Detect which cell encompasses the target text, then output its [x, y] center coordinate. 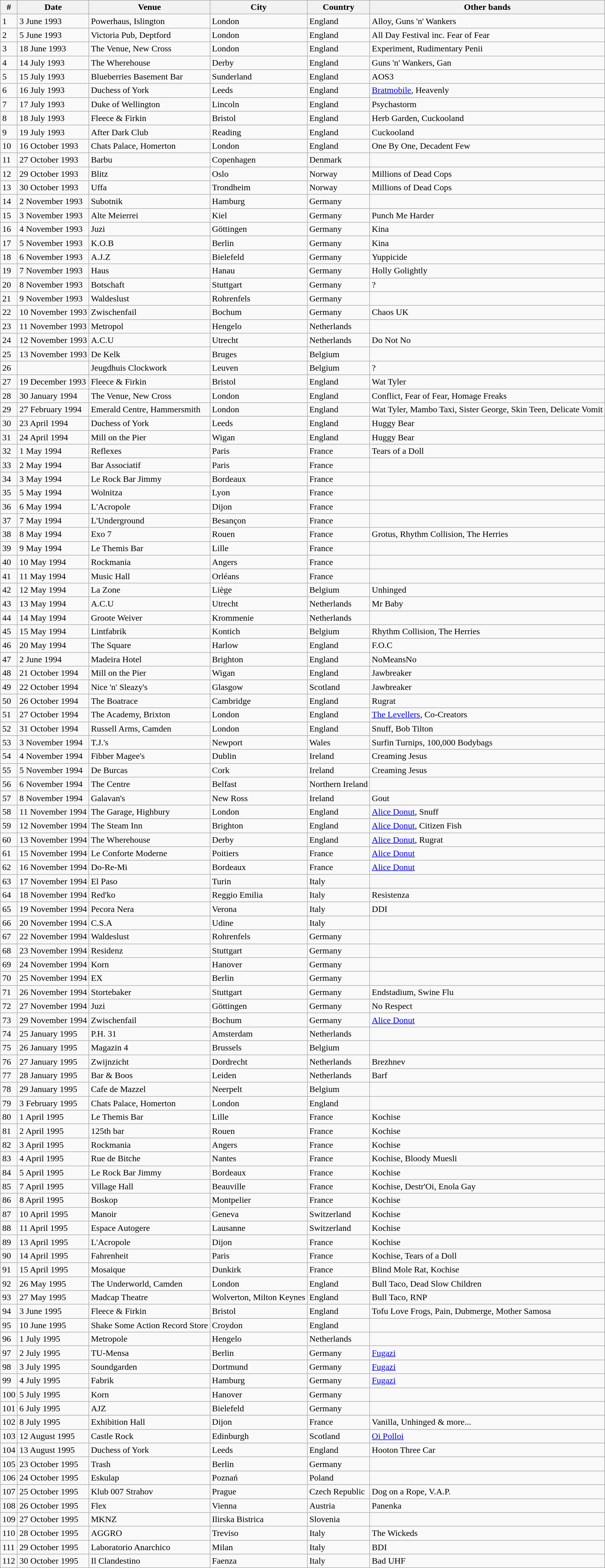
City [259, 7]
27 February 1994 [53, 410]
Brezhnev [487, 1062]
73 [9, 1020]
28 [9, 395]
19 July 1993 [53, 132]
Milan [259, 1547]
26 October 1995 [53, 1506]
Lintfabrik [149, 632]
Alice Donut, Citizen Fish [487, 826]
El Paso [149, 881]
AGGRO [149, 1533]
New Ross [259, 798]
8 April 1995 [53, 1200]
64 [9, 895]
78 [9, 1089]
44 [9, 618]
26 November 1994 [53, 992]
8 November 1994 [53, 798]
98 [9, 1367]
11 November 1993 [53, 326]
32 [9, 451]
40 [9, 562]
30 October 1995 [53, 1561]
39 [9, 548]
94 [9, 1311]
Harlow [259, 645]
85 [9, 1186]
Uffa [149, 188]
3 February 1995 [53, 1103]
26 May 1995 [53, 1283]
4 November 1994 [53, 756]
100 [9, 1395]
Dordrecht [259, 1062]
Montpelier [259, 1200]
111 [9, 1547]
6 November 1993 [53, 257]
After Dark Club [149, 132]
Music Hall [149, 576]
Date [53, 7]
Punch Me Harder [487, 215]
Trash [149, 1464]
3 November 1993 [53, 215]
1 July 1995 [53, 1339]
Alte Meierrei [149, 215]
1 April 1995 [53, 1117]
18 June 1993 [53, 49]
Tears of a Doll [487, 451]
4 July 1995 [53, 1381]
57 [9, 798]
47 [9, 659]
Treviso [259, 1533]
42 [9, 590]
Exhibition Hall [149, 1422]
13 April 1995 [53, 1242]
Wales [339, 742]
Reggio Emilia [259, 895]
18 November 1994 [53, 895]
7 April 1995 [53, 1186]
24 April 1994 [53, 437]
The Wickeds [487, 1533]
25 November 1994 [53, 978]
3 November 1994 [53, 742]
21 October 1994 [53, 673]
Barbu [149, 160]
14 July 1993 [53, 63]
The Centre [149, 784]
5 November 1993 [53, 243]
La Zone [149, 590]
Country [339, 7]
8 July 1995 [53, 1422]
2 [9, 35]
Reading [259, 132]
15 July 1993 [53, 77]
Bull Taco, RNP [487, 1298]
28 January 1995 [53, 1076]
76 [9, 1062]
6 July 1995 [53, 1408]
27 [9, 382]
Nice 'n' Sleazy's [149, 687]
22 November 1994 [53, 937]
Leuven [259, 368]
2 April 1995 [53, 1131]
11 April 1995 [53, 1228]
71 [9, 992]
13 May 1994 [53, 604]
Galavan's [149, 798]
89 [9, 1242]
Dublin [259, 756]
Dunkirk [259, 1269]
Bruges [259, 354]
34 [9, 479]
Czech Republic [339, 1491]
17 [9, 243]
Vienna [259, 1506]
87 [9, 1214]
Wat Tyler, Mambo Taxi, Sister George, Skin Teen, Delicate Vomit [487, 410]
25 January 1995 [53, 1034]
8 November 1993 [53, 285]
1 May 1994 [53, 451]
38 [9, 534]
5 June 1993 [53, 35]
95 [9, 1325]
Duke of Wellington [149, 104]
54 [9, 756]
36 [9, 507]
Udine [259, 923]
49 [9, 687]
5 July 1995 [53, 1395]
Poznań [259, 1478]
Fibber Magee's [149, 756]
Le Conforte Moderne [149, 854]
10 May 1994 [53, 562]
Kochise, Bloody Muesli [487, 1159]
72 [9, 1006]
Eskulap [149, 1478]
NoMeansNo [487, 659]
Other bands [487, 7]
69 [9, 964]
105 [9, 1464]
Bar & Boos [149, 1076]
65 [9, 909]
Blitz [149, 174]
Dortmund [259, 1367]
112 [9, 1561]
20 [9, 285]
Village Hall [149, 1186]
110 [9, 1533]
45 [9, 632]
Northern Ireland [339, 784]
15 April 1995 [53, 1269]
Besançon [259, 520]
Belfast [259, 784]
Russell Arms, Camden [149, 729]
50 [9, 701]
96 [9, 1339]
103 [9, 1436]
79 [9, 1103]
Residenz [149, 951]
Zwijnzicht [149, 1062]
67 [9, 937]
63 [9, 881]
BDI [487, 1547]
99 [9, 1381]
3 June 1993 [53, 21]
Leiden [259, 1076]
Ilirska Bistrica [259, 1520]
Lyon [259, 493]
Cork [259, 770]
14 May 1994 [53, 618]
Blind Mole Rat, Kochise [487, 1269]
8 May 1994 [53, 534]
The Steam Inn [149, 826]
Klub 007 Strahov [149, 1491]
5 April 1995 [53, 1173]
19 [9, 271]
29 November 1994 [53, 1020]
10 [9, 146]
Laboratorio Anarchico [149, 1547]
F.O.C [487, 645]
Wolnitza [149, 493]
Metropol [149, 326]
70 [9, 978]
Chaos UK [487, 312]
2 November 1993 [53, 202]
Castle Rock [149, 1436]
17 July 1993 [53, 104]
Red'ko [149, 895]
27 October 1995 [53, 1520]
Krommenie [259, 618]
Kontich [259, 632]
Rhythm Collision, The Herries [487, 632]
Oi Polloi [487, 1436]
Madcap Theatre [149, 1298]
TU-Mensa [149, 1353]
17 November 1994 [53, 881]
46 [9, 645]
Hanau [259, 271]
Mr Baby [487, 604]
25 [9, 354]
Boskop [149, 1200]
16 [9, 229]
20 May 1994 [53, 645]
Powerhaus, Islington [149, 21]
31 October 1994 [53, 729]
Flex [149, 1506]
28 October 1995 [53, 1533]
Pecora Nera [149, 909]
19 December 1993 [53, 382]
19 November 1994 [53, 909]
Bar Associatif [149, 465]
21 [9, 299]
Neerpelt [259, 1089]
37 [9, 520]
102 [9, 1422]
Lincoln [259, 104]
27 November 1994 [53, 1006]
13 November 1993 [53, 354]
10 April 1995 [53, 1214]
T.J.'s [149, 742]
29 January 1995 [53, 1089]
4 April 1995 [53, 1159]
6 [9, 90]
52 [9, 729]
2 May 1994 [53, 465]
The Levellers, Co-Creators [487, 715]
5 [9, 77]
Poland [339, 1478]
Croydon [259, 1325]
Botschaft [149, 285]
2 June 1994 [53, 659]
74 [9, 1034]
86 [9, 1200]
5 May 1994 [53, 493]
Reflexes [149, 451]
Herb Garden, Cuckooland [487, 118]
Do-Re-Mi [149, 867]
DDI [487, 909]
92 [9, 1283]
Nantes [259, 1159]
Conflict, Fear of Fear, Homage Freaks [487, 395]
82 [9, 1145]
The Academy, Brixton [149, 715]
33 [9, 465]
Unhinged [487, 590]
Surfin Turnips, 100,000 Bodybags [487, 742]
26 January 1995 [53, 1048]
Madeira Hotel [149, 659]
84 [9, 1173]
97 [9, 1353]
C.S.A [149, 923]
Austria [339, 1506]
Kochise, Destr'Oi, Enola Gay [487, 1186]
Lausanne [259, 1228]
Beauville [259, 1186]
Holly Golightly [487, 271]
56 [9, 784]
107 [9, 1491]
109 [9, 1520]
18 July 1993 [53, 118]
De Burcas [149, 770]
Exo 7 [149, 534]
29 October 1993 [53, 174]
11 May 1994 [53, 576]
4 November 1993 [53, 229]
Stortebaker [149, 992]
Fabrik [149, 1381]
Alice Donut, Snuff [487, 812]
Kiel [259, 215]
Emerald Centre, Hammersmith [149, 410]
26 [9, 368]
2 July 1995 [53, 1353]
Experiment, Rudimentary Penii [487, 49]
93 [9, 1298]
10 November 1993 [53, 312]
81 [9, 1131]
14 [9, 202]
Psychastorm [487, 104]
Orléans [259, 576]
Tofu Love Frogs, Pain, Dubmerge, Mother Samosa [487, 1311]
Endstadium, Swine Flu [487, 992]
The Square [149, 645]
Gout [487, 798]
Bratmobile, Heavenly [487, 90]
27 October 1993 [53, 160]
All Day Festival inc. Fear of Fear [487, 35]
1 [9, 21]
Manoir [149, 1214]
Magazin 4 [149, 1048]
Vanilla, Unhinged & more... [487, 1422]
106 [9, 1478]
4 [9, 63]
Barf [487, 1076]
Victoria Pub, Deptford [149, 35]
Kochise, Tears of a Doll [487, 1256]
Wat Tyler [487, 382]
8 [9, 118]
Brussels [259, 1048]
53 [9, 742]
22 [9, 312]
Shake Some Action Record Store [149, 1325]
3 May 1994 [53, 479]
55 [9, 770]
3 April 1995 [53, 1145]
Soundgarden [149, 1367]
41 [9, 576]
Alloy, Guns 'n' Wankers [487, 21]
Trondheim [259, 188]
12 November 1994 [53, 826]
Turin [259, 881]
Venue [149, 7]
Faenza [259, 1561]
Glasgow [259, 687]
66 [9, 923]
7 November 1993 [53, 271]
Newport [259, 742]
Hooton Three Car [487, 1450]
Geneva [259, 1214]
3 [9, 49]
Slovenia [339, 1520]
30 October 1993 [53, 188]
75 [9, 1048]
Do Not No [487, 340]
Copenhagen [259, 160]
24 [9, 340]
61 [9, 854]
3 July 1995 [53, 1367]
Haus [149, 271]
Espace Autogere [149, 1228]
24 October 1995 [53, 1478]
31 [9, 437]
30 [9, 424]
EX [149, 978]
# [9, 7]
Alice Donut, Rugrat [487, 839]
23 April 1994 [53, 424]
7 [9, 104]
P.H. 31 [149, 1034]
27 May 1995 [53, 1298]
AOS3 [487, 77]
6 May 1994 [53, 507]
20 November 1994 [53, 923]
One By One, Decadent Few [487, 146]
Liège [259, 590]
58 [9, 812]
9 May 1994 [53, 548]
29 October 1995 [53, 1547]
Prague [259, 1491]
Edinburgh [259, 1436]
11 November 1994 [53, 812]
25 October 1995 [53, 1491]
90 [9, 1256]
3 June 1995 [53, 1311]
12 August 1995 [53, 1436]
Resistenza [487, 895]
Il Clandestino [149, 1561]
7 May 1994 [53, 520]
MKNZ [149, 1520]
27 October 1994 [53, 715]
Metropole [149, 1339]
22 October 1994 [53, 687]
Rugrat [487, 701]
13 November 1994 [53, 839]
Fahrenheit [149, 1256]
Verona [259, 909]
Bad UHF [487, 1561]
15 November 1994 [53, 854]
Dog on a Rope, V.A.P. [487, 1491]
15 May 1994 [53, 632]
14 April 1995 [53, 1256]
AJZ [149, 1408]
35 [9, 493]
5 November 1994 [53, 770]
Cuckooland [487, 132]
68 [9, 951]
12 November 1993 [53, 340]
48 [9, 673]
13 [9, 188]
Oslo [259, 174]
29 [9, 410]
23 [9, 326]
A.J.Z [149, 257]
Cafe de Mazzel [149, 1089]
108 [9, 1506]
77 [9, 1076]
Bull Taco, Dead Slow Children [487, 1283]
12 May 1994 [53, 590]
Grotus, Rhythm Collision, The Herries [487, 534]
Groote Weiver [149, 618]
6 November 1994 [53, 784]
23 October 1995 [53, 1464]
43 [9, 604]
No Respect [487, 1006]
Yuppicide [487, 257]
51 [9, 715]
13 August 1995 [53, 1450]
De Kelk [149, 354]
Subotnik [149, 202]
18 [9, 257]
9 November 1993 [53, 299]
Wolverton, Milton Keynes [259, 1298]
104 [9, 1450]
80 [9, 1117]
The Underworld, Camden [149, 1283]
Rue de Bitche [149, 1159]
16 October 1993 [53, 146]
Jeugdhuis Clockwork [149, 368]
62 [9, 867]
Blueberries Basement Bar [149, 77]
24 November 1994 [53, 964]
60 [9, 839]
9 [9, 132]
23 November 1994 [53, 951]
30 January 1994 [53, 395]
15 [9, 215]
101 [9, 1408]
Sunderland [259, 77]
83 [9, 1159]
12 [9, 174]
Panenka [487, 1506]
91 [9, 1269]
88 [9, 1228]
Snuff, Bob Tilton [487, 729]
125th bar [149, 1131]
Poitiers [259, 854]
59 [9, 826]
K.O.B [149, 243]
16 November 1994 [53, 867]
11 [9, 160]
Amsterdam [259, 1034]
L'Underground [149, 520]
The Boatrace [149, 701]
Denmark [339, 160]
Mosaique [149, 1269]
The Garage, Highbury [149, 812]
27 January 1995 [53, 1062]
10 June 1995 [53, 1325]
Guns 'n' Wankers, Gan [487, 63]
16 July 1993 [53, 90]
26 October 1994 [53, 701]
Cambridge [259, 701]
